Scan for the cell matching the given text and deliver its [x, y] coordinate at center. 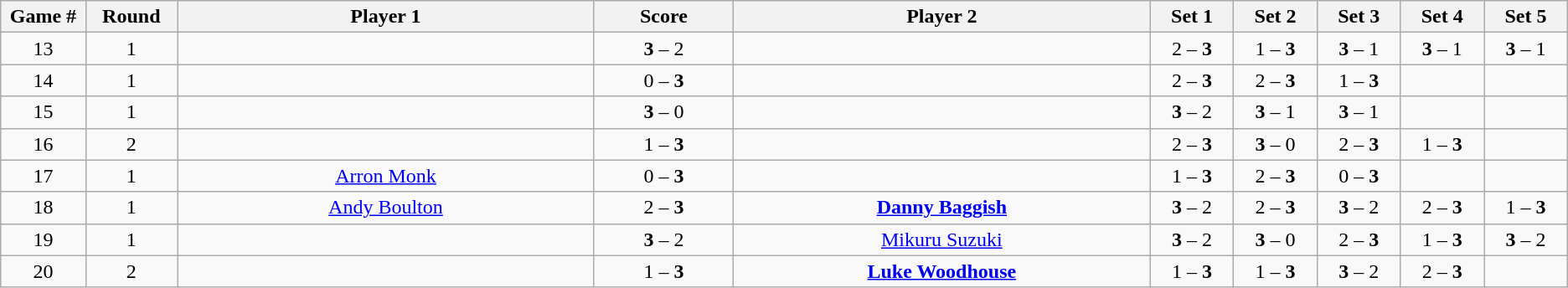
Danny Baggish [941, 208]
Mikuru Suzuki [941, 239]
Score [663, 17]
Game # [44, 17]
Set 1 [1192, 17]
Player 2 [941, 17]
13 [44, 49]
Set 3 [1359, 17]
Set 2 [1276, 17]
Andy Boulton [386, 208]
18 [44, 208]
Player 1 [386, 17]
Arron Monk [386, 176]
17 [44, 176]
20 [44, 271]
Luke Woodhouse [941, 271]
Set 4 [1442, 17]
19 [44, 239]
15 [44, 112]
Round [131, 17]
Set 5 [1526, 17]
14 [44, 80]
16 [44, 144]
